Search for the cell housing the specified text and yield its (X, Y) center coordinate. 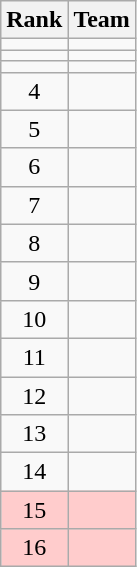
14 (34, 472)
Rank (34, 20)
13 (34, 434)
12 (34, 395)
7 (34, 205)
9 (34, 281)
10 (34, 319)
11 (34, 357)
6 (34, 167)
5 (34, 129)
16 (34, 548)
15 (34, 510)
4 (34, 91)
8 (34, 243)
Team (102, 20)
